Scan for the cell matching the given text and deliver its (x, y) coordinate at center. 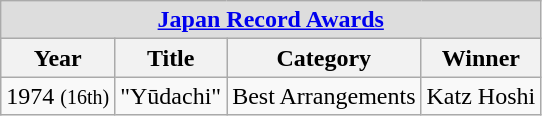
1974 (16th) (58, 96)
Japan Record Awards (271, 20)
"Yūdachi" (171, 96)
Year (58, 58)
Winner (481, 58)
Best Arrangements (324, 96)
Category (324, 58)
Title (171, 58)
Katz Hoshi (481, 96)
